Extract the (x, y) coordinate from the center of the cell holding the provided text.  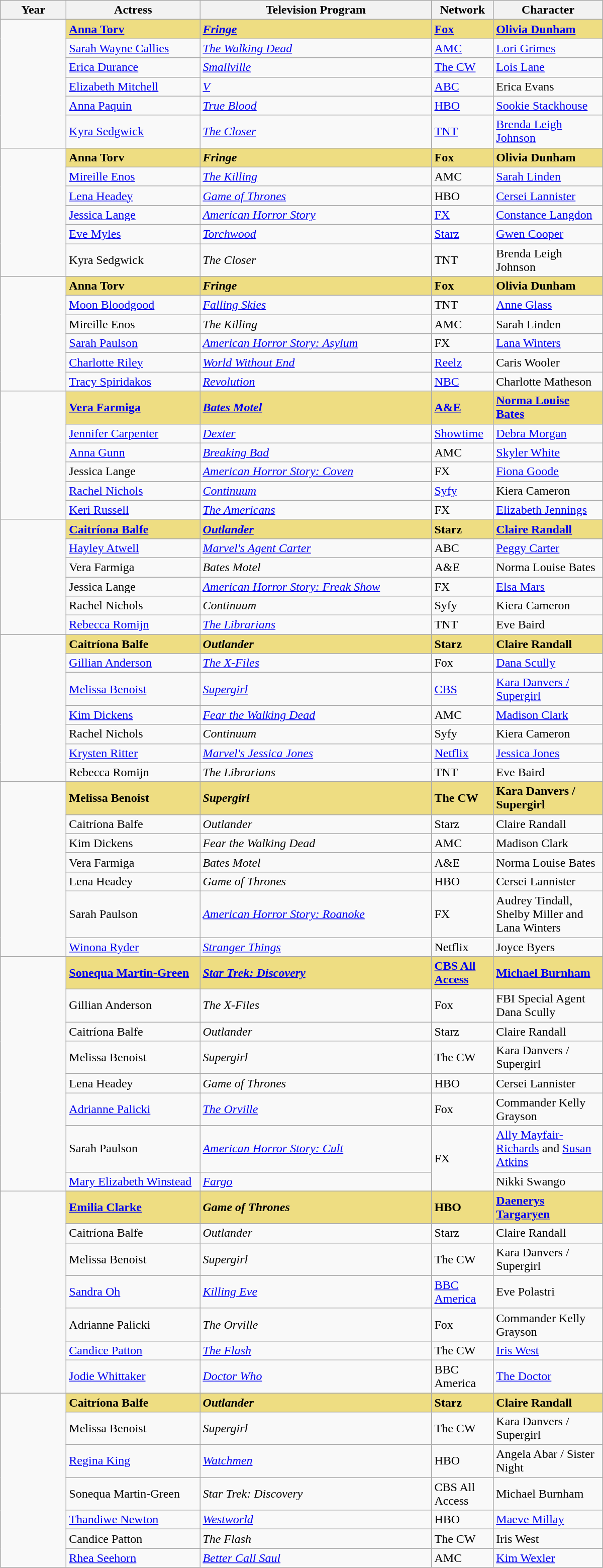
Daenerys Targaryen (548, 1208)
Dexter (316, 433)
The Walking Dead (316, 48)
Winona Ryder (133, 947)
Watchmen (316, 1461)
Hayley Atwell (133, 548)
Skyler White (548, 452)
Anna Paquin (133, 106)
Lori Grimes (548, 48)
Charlotte Riley (133, 362)
Fargo (316, 1181)
Network (462, 10)
Rhea Seehorn (133, 1558)
Actress (133, 10)
FBI Special Agent Dana Scully (548, 1005)
Elsa Mars (548, 587)
Jennifer Carpenter (133, 433)
Ally Mayfair-Richards and Susan Atkins (548, 1149)
Caris Wooler (548, 362)
Sookie Stackhouse (548, 106)
The Doctor (548, 1376)
American Horror Story: Roanoke (316, 914)
Erica Durance (133, 67)
Krysten Ritter (133, 753)
Emilia Clarke (133, 1208)
Fiona Goode (548, 472)
Elizabeth Mitchell (133, 86)
Stranger Things (316, 947)
Jessica Jones (548, 753)
Gwen Cooper (548, 234)
Smallville (316, 67)
Eve Myles (133, 234)
Audrey Tindall, Shelby Miller and Lana Winters (548, 914)
Anne Glass (548, 305)
Anna Gunn (133, 452)
Doctor Who (316, 1376)
Maeve Millay (548, 1520)
American Horror Story: Coven (316, 472)
Dana Scully (548, 663)
Breaking Bad (316, 452)
Sarah Wayne Callies (133, 48)
Elizabeth Jennings (548, 510)
Moon Bloodgood (133, 305)
Jodie Whittaker (133, 1376)
Joyce Byers (548, 947)
Sandra Oh (133, 1292)
World Without End (316, 362)
True Blood (316, 106)
Falling Skies (316, 305)
Character (548, 10)
American Horror Story: Asylum (316, 343)
Charlotte Matheson (548, 382)
Television Program (316, 10)
The Americans (316, 510)
Showtime (462, 433)
Erica Evans (548, 86)
Marvel's Agent Carter (316, 548)
American Horror Story: Freak Show (316, 587)
Regina King (133, 1461)
V (316, 86)
Peggy Carter (548, 548)
Westworld (316, 1520)
Killing Eve (316, 1292)
Better Call Saul (316, 1558)
Kim Wexler (548, 1558)
Lana Winters (548, 343)
NBC (462, 382)
Lois Lane (548, 67)
Thandiwe Newton (133, 1520)
Torchwood (316, 234)
Debra Morgan (548, 433)
Marvel's Jessica Jones (316, 753)
Angela Abar / Sister Night (548, 1461)
Revolution (316, 382)
Tracy Spiridakos (133, 382)
Constance Langdon (548, 215)
Year (33, 10)
Reelz (462, 362)
CBS (462, 689)
Eve Polastri (548, 1292)
American Horror Story: Cult (316, 1149)
American Horror Story (316, 215)
Keri Russell (133, 510)
Mary Elizabeth Winstead (133, 1181)
Nikki Swango (548, 1181)
